Locate the cell with the specified text and output its (X, Y) center coordinate. 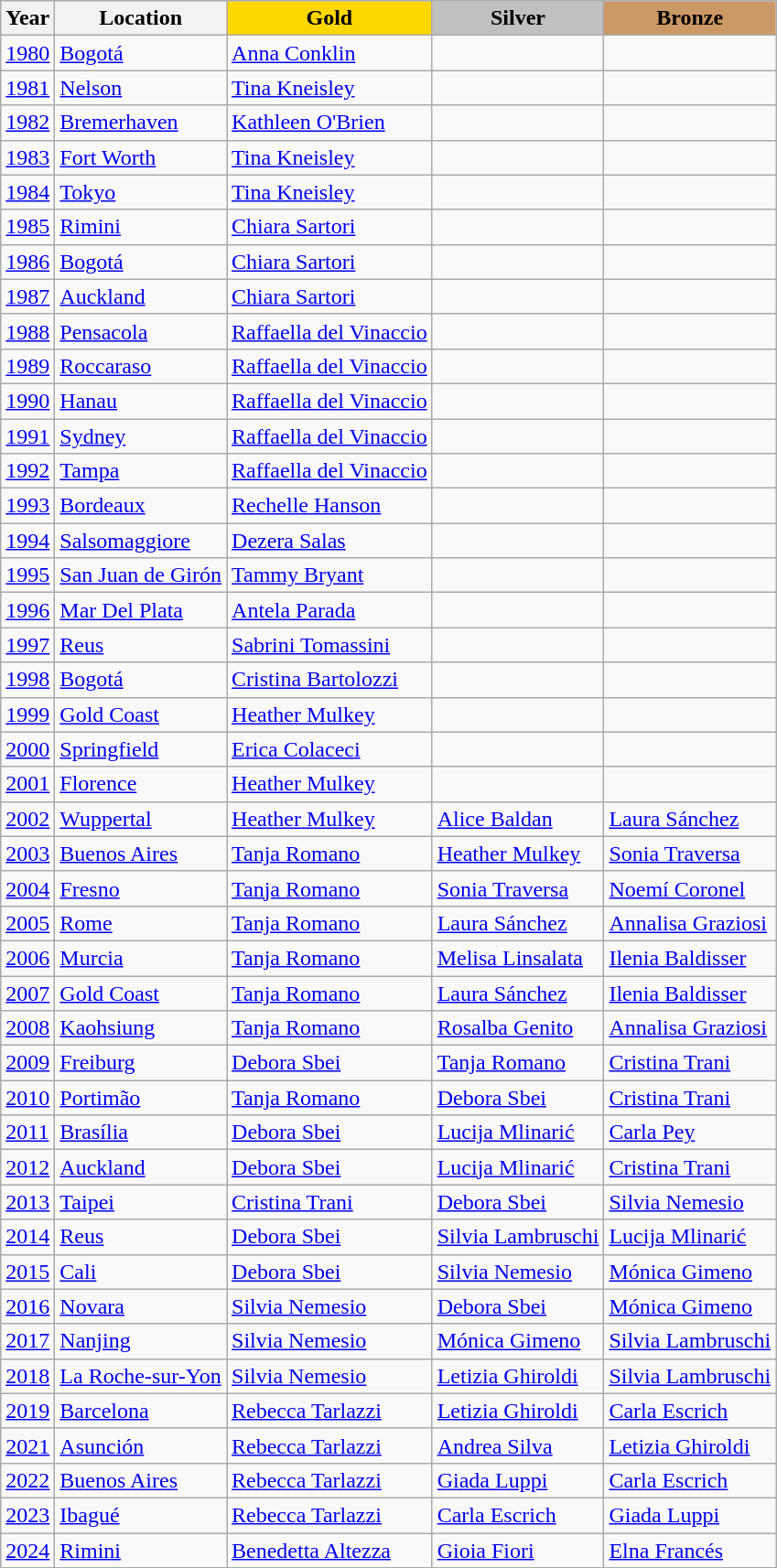
Pensacola (141, 331)
2010 (27, 1098)
1994 (27, 541)
Antela Parada (329, 610)
Murcia (141, 958)
1984 (27, 192)
2014 (27, 1237)
San Juan de Girón (141, 575)
1982 (27, 123)
Benedetta Altezza (329, 1551)
1998 (27, 680)
Bronze (690, 18)
Melisa Linsalata (518, 958)
Gold (329, 18)
2015 (27, 1272)
Barcelona (141, 1411)
Nelson (141, 88)
1989 (27, 366)
2009 (27, 1063)
1991 (27, 436)
2013 (27, 1202)
2011 (27, 1133)
Erica Colaceci (329, 749)
2003 (27, 854)
2016 (27, 1306)
Taipei (141, 1202)
Cristina Bartolozzi (329, 680)
1983 (27, 157)
1988 (27, 331)
Sabrini Tomassini (329, 645)
2001 (27, 784)
Cali (141, 1272)
Bordeaux (141, 506)
Florence (141, 784)
1992 (27, 471)
Anna Conklin (329, 53)
1980 (27, 53)
1995 (27, 575)
Noemí Coronel (690, 888)
1981 (27, 88)
Brasília (141, 1133)
1987 (27, 296)
Rechelle Hanson (329, 506)
1993 (27, 506)
Novara (141, 1306)
1997 (27, 645)
Alice Baldan (518, 819)
Silver (518, 18)
Mar Del Plata (141, 610)
1986 (27, 262)
1990 (27, 401)
2007 (27, 993)
2019 (27, 1411)
Kathleen O'Brien (329, 123)
2006 (27, 958)
La Roche-sur-Yon (141, 1376)
2004 (27, 888)
Year (27, 18)
Gioia Fiori (518, 1551)
2024 (27, 1551)
Kaohsiung (141, 1028)
Elna Francés (690, 1551)
2022 (27, 1480)
Fresno (141, 888)
Asunción (141, 1445)
Nanjing (141, 1341)
2012 (27, 1167)
Dezera Salas (329, 541)
Tokyo (141, 192)
1985 (27, 227)
Portimão (141, 1098)
1996 (27, 610)
2021 (27, 1445)
Roccaraso (141, 366)
2018 (27, 1376)
Bremerhaven (141, 123)
Rosalba Genito (518, 1028)
Andrea Silva (518, 1445)
Carla Pey (690, 1133)
1999 (27, 714)
Wuppertal (141, 819)
Location (141, 18)
2000 (27, 749)
Rome (141, 923)
2008 (27, 1028)
Tammy Bryant (329, 575)
2023 (27, 1515)
Sydney (141, 436)
Ibagué (141, 1515)
2017 (27, 1341)
Freiburg (141, 1063)
Fort Worth (141, 157)
2002 (27, 819)
Salsomaggiore (141, 541)
2005 (27, 923)
Hanau (141, 401)
Springfield (141, 749)
Tampa (141, 471)
